Capture the cell that displays the provided text and extract its [x, y] central coordinate. 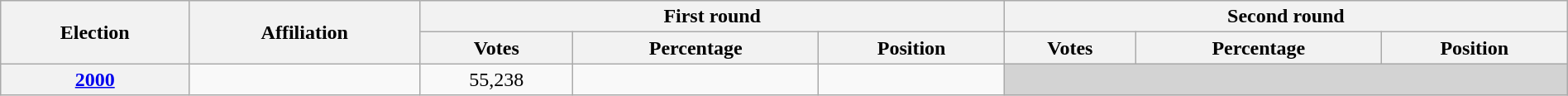
Second round [1287, 17]
First round [713, 17]
Affiliation [304, 32]
Election [95, 32]
2000 [95, 79]
55,238 [496, 79]
